Search for the cell housing the specified text and yield its (x, y) center coordinate. 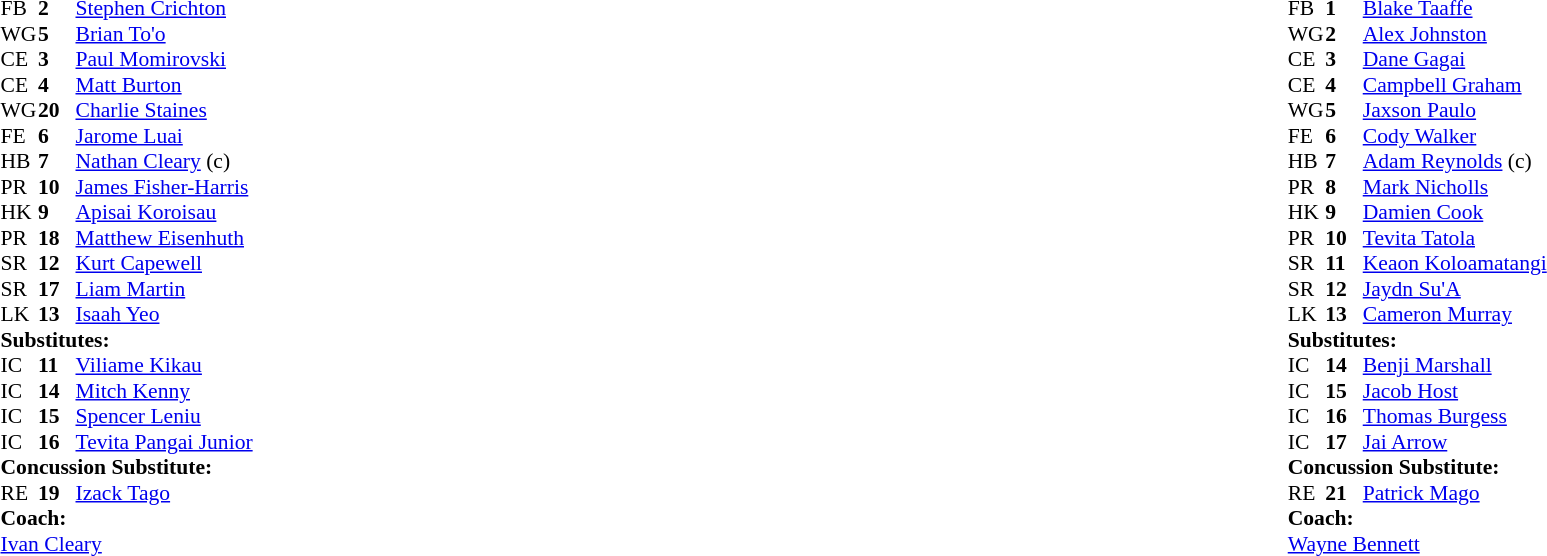
Dane Gagai (1455, 59)
Jaxson Paulo (1455, 111)
Jaydn Su'A (1455, 289)
Cameron Murray (1455, 315)
18 (57, 238)
Tevita Pangai Junior (164, 442)
Thomas Burgess (1455, 417)
Patrick Mago (1455, 493)
Jai Arrow (1455, 442)
Brian To'o (164, 34)
Izack Tago (164, 493)
Charlie Staines (164, 111)
Spencer Leniu (164, 417)
Jacob Host (1455, 391)
Cody Walker (1455, 136)
Apisai Koroisau (164, 213)
Campbell Graham (1455, 85)
Kurt Capewell (164, 263)
Matthew Eisenhuth (164, 238)
Adam Reynolds (c) (1455, 161)
Keaon Koloamatangi (1455, 263)
Matt Burton (164, 85)
James Fisher-Harris (164, 187)
Damien Cook (1455, 213)
8 (1344, 187)
Liam Martin (164, 289)
Jarome Luai (164, 136)
Isaah Yeo (164, 315)
19 (57, 493)
2 (1344, 34)
Alex Johnston (1455, 34)
Viliame Kikau (164, 365)
Paul Momirovski (164, 59)
Mark Nicholls (1455, 187)
Benji Marshall (1455, 365)
Nathan Cleary (c) (164, 161)
Tevita Tatola (1455, 238)
21 (1344, 493)
20 (57, 111)
Mitch Kenny (164, 391)
